Provide the (x, y) coordinate of the cell's center where the given text is located.  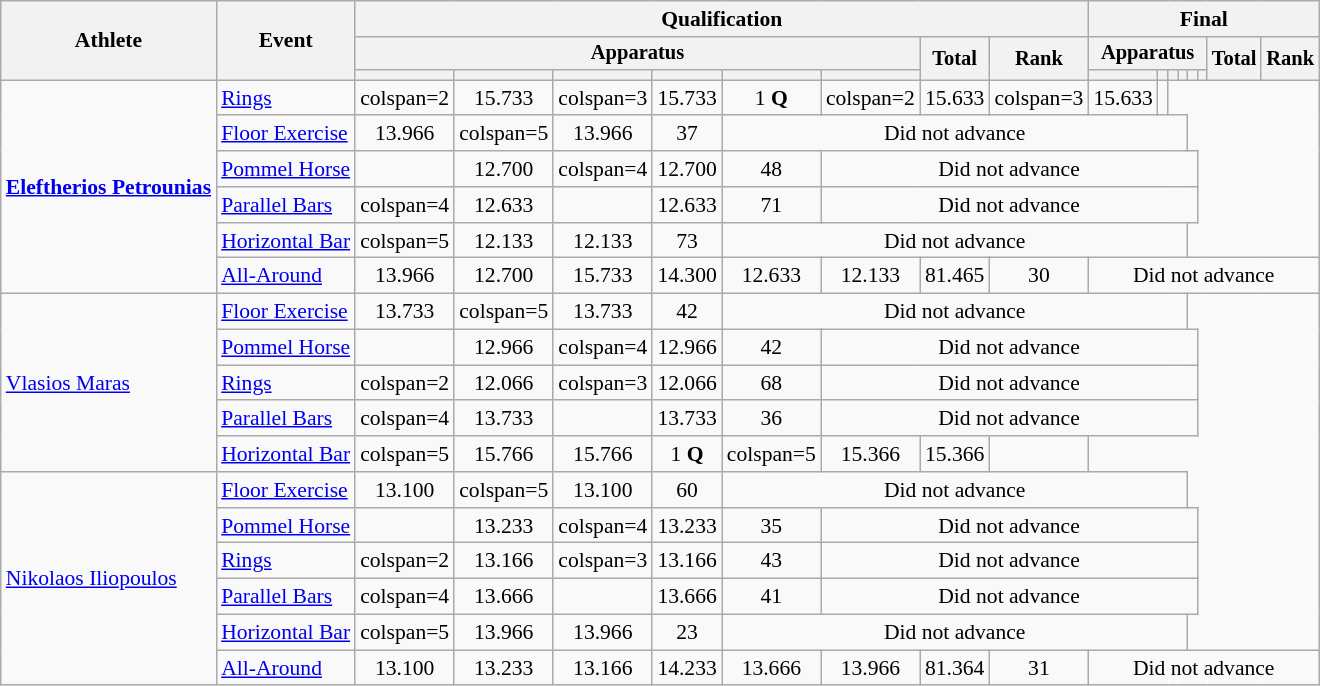
73 (686, 241)
35 (772, 526)
Qualification (722, 19)
37 (686, 134)
43 (772, 561)
Event (286, 40)
23 (686, 633)
Nikolaos Iliopoulos (108, 579)
81.364 (954, 668)
Athlete (108, 40)
48 (772, 169)
36 (772, 419)
81.465 (954, 276)
30 (1038, 276)
71 (772, 205)
Vlasios Maras (108, 383)
14.233 (686, 668)
31 (1038, 668)
14.300 (686, 276)
68 (772, 383)
Eleftherios Petrounias (108, 187)
41 (772, 597)
60 (686, 490)
Final (1204, 19)
